Extract the [X, Y] coordinate from the center of the cell holding the provided text.  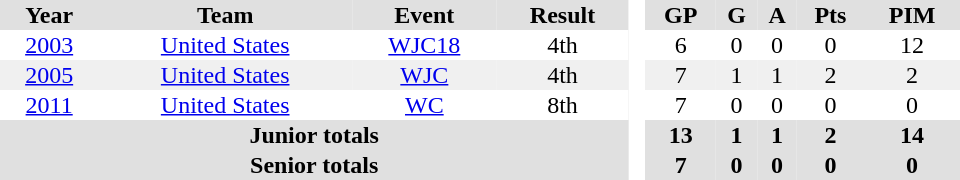
13 [681, 135]
12 [912, 45]
Result [563, 15]
Senior totals [314, 165]
Year [49, 15]
WJC [424, 75]
GP [681, 15]
2011 [49, 105]
6 [681, 45]
A [778, 15]
Team [225, 15]
8th [563, 105]
Event [424, 15]
2003 [49, 45]
Junior totals [314, 135]
Pts [830, 15]
WJC18 [424, 45]
2005 [49, 75]
G [737, 15]
14 [912, 135]
PIM [912, 15]
WC [424, 105]
